Search for the cell housing the specified text and yield its (x, y) center coordinate. 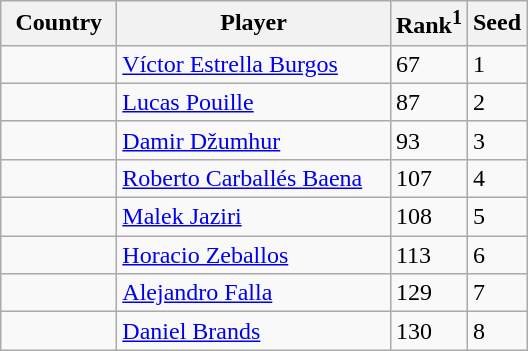
87 (428, 102)
Seed (496, 24)
107 (428, 178)
130 (428, 331)
Damir Džumhur (254, 140)
Player (254, 24)
129 (428, 293)
108 (428, 217)
5 (496, 217)
2 (496, 102)
67 (428, 64)
1 (496, 64)
Víctor Estrella Burgos (254, 64)
Roberto Carballés Baena (254, 178)
6 (496, 255)
Alejandro Falla (254, 293)
7 (496, 293)
Horacio Zeballos (254, 255)
Rank1 (428, 24)
8 (496, 331)
93 (428, 140)
113 (428, 255)
3 (496, 140)
4 (496, 178)
Country (59, 24)
Lucas Pouille (254, 102)
Malek Jaziri (254, 217)
Daniel Brands (254, 331)
